Detect which cell encompasses the target text, then output its [X, Y] center coordinate. 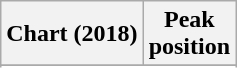
Peakposition [189, 34]
Chart (2018) [72, 34]
